Find where the given text appears and provide that cell's center as (X, Y) coordinate. 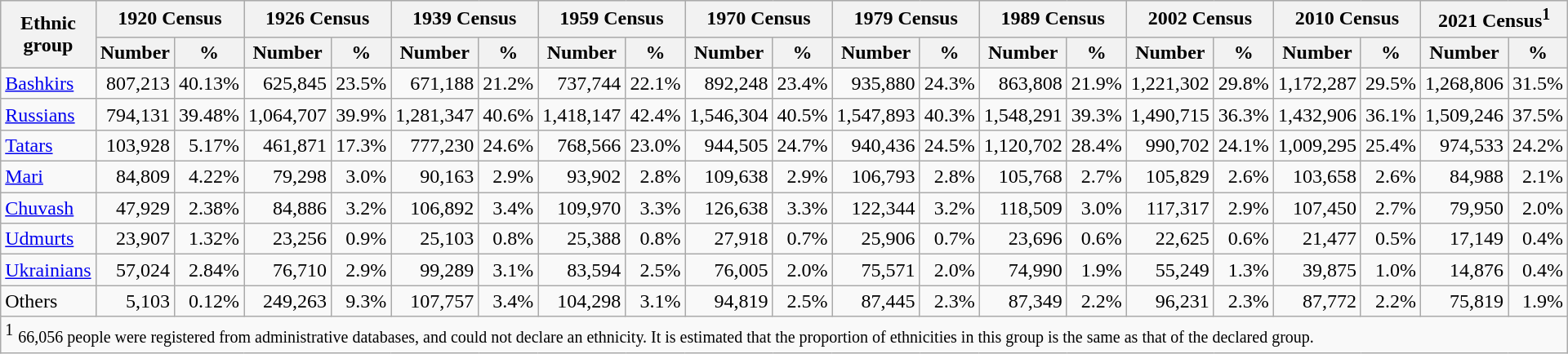
25.4% (1390, 145)
87,772 (1316, 301)
1,120,702 (1022, 145)
1.3% (1243, 270)
23.0% (655, 145)
103,928 (135, 145)
Mari (48, 177)
Udmurts (48, 239)
39.3% (1096, 114)
74,990 (1022, 270)
40.3% (949, 114)
1,547,893 (875, 114)
Chuvash (48, 208)
83,594 (581, 270)
1989 Census (1053, 20)
42.4% (655, 114)
40.13% (209, 83)
1,546,304 (728, 114)
Ukrainians (48, 270)
36.1% (1390, 114)
23.5% (361, 83)
974,533 (1465, 145)
109,638 (728, 177)
57,024 (135, 270)
625,845 (287, 83)
737,744 (581, 83)
21,477 (1316, 239)
1,009,295 (1316, 145)
27,918 (728, 239)
21.2% (508, 83)
0.9% (361, 239)
892,248 (728, 83)
1,548,291 (1022, 114)
1.0% (1390, 270)
1970 Census (759, 20)
1,432,906 (1316, 114)
105,768 (1022, 177)
1939 Census (465, 20)
79,950 (1465, 208)
24.5% (949, 145)
31.5% (1539, 83)
1,418,147 (581, 114)
22,625 (1169, 239)
39.48% (209, 114)
5.17% (209, 145)
794,131 (135, 114)
Russians (48, 114)
863,808 (1022, 83)
75,819 (1465, 301)
1926 Census (318, 20)
23,256 (287, 239)
40.6% (508, 114)
55,249 (1169, 270)
24.1% (1243, 145)
106,892 (434, 208)
93,902 (581, 177)
39.9% (361, 114)
99,289 (434, 270)
0.12% (209, 301)
118,509 (1022, 208)
23,696 (1022, 239)
Bashkirs (48, 83)
76,005 (728, 270)
1959 Census (612, 20)
671,188 (434, 83)
122,344 (875, 208)
47,929 (135, 208)
1,172,287 (1316, 83)
940,436 (875, 145)
2002 Census (1200, 20)
75,571 (875, 270)
84,809 (135, 177)
24.6% (508, 145)
79,298 (287, 177)
37.5% (1539, 114)
126,638 (728, 208)
36.3% (1243, 114)
24.2% (1539, 145)
Others (48, 301)
104,298 (581, 301)
1920 Census (170, 20)
990,702 (1169, 145)
22.1% (655, 83)
94,819 (728, 301)
84,988 (1465, 177)
21.9% (1096, 83)
106,793 (875, 177)
1979 Census (906, 20)
25,906 (875, 239)
1,064,707 (287, 114)
84,886 (287, 208)
96,231 (1169, 301)
24.7% (802, 145)
1,268,806 (1465, 83)
4.22% (209, 177)
14,876 (1465, 270)
461,871 (287, 145)
17.3% (361, 145)
25,103 (434, 239)
39,875 (1316, 270)
1,490,715 (1169, 114)
25,388 (581, 239)
944,505 (728, 145)
1.32% (209, 239)
107,757 (434, 301)
40.5% (802, 114)
249,263 (287, 301)
9.3% (361, 301)
2010 Census (1347, 20)
23,907 (135, 239)
23.4% (802, 83)
Tatars (48, 145)
807,213 (135, 83)
768,566 (581, 145)
0.5% (1390, 239)
Ethnicgroup (48, 34)
28.4% (1096, 145)
2.38% (209, 208)
105,829 (1169, 177)
29.8% (1243, 83)
777,230 (434, 145)
2021 Census1 (1494, 20)
107,450 (1316, 208)
87,445 (875, 301)
17,149 (1465, 239)
24.3% (949, 83)
76,710 (287, 270)
1,509,246 (1465, 114)
5,103 (135, 301)
87,349 (1022, 301)
103,658 (1316, 177)
109,970 (581, 208)
90,163 (434, 177)
1,281,347 (434, 114)
117,317 (1169, 208)
2.1% (1539, 177)
29.5% (1390, 83)
2.84% (209, 270)
1,221,302 (1169, 83)
935,880 (875, 83)
